Find where the given text appears and provide that cell's center as (x, y) coordinate. 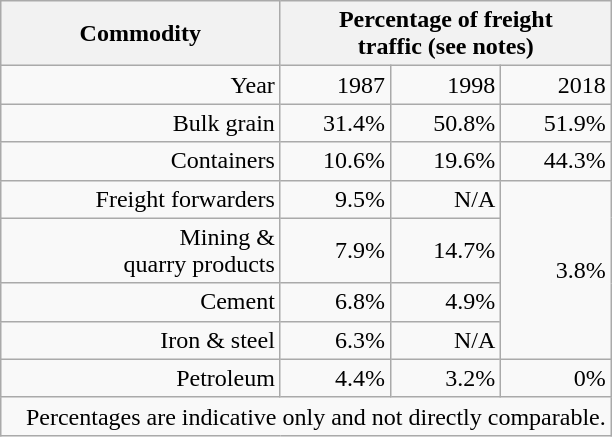
9.5% (335, 199)
Containers (140, 161)
Bulk grain (140, 123)
6.3% (335, 340)
14.7% (446, 250)
4.9% (446, 302)
10.6% (335, 161)
0% (556, 378)
1998 (446, 85)
44.3% (556, 161)
Year (140, 85)
Cement (140, 302)
Iron & steel (140, 340)
1987 (335, 85)
Mining & quarry products (140, 250)
4.4% (335, 378)
Freight forwarders (140, 199)
3.2% (446, 378)
50.8% (446, 123)
Commodity (140, 34)
3.8% (556, 270)
19.6% (446, 161)
Percentages are indicative only and not directly comparable. (306, 416)
31.4% (335, 123)
51.9% (556, 123)
6.8% (335, 302)
Petroleum (140, 378)
2018 (556, 85)
7.9% (335, 250)
Percentage of freight traffic (see notes) (446, 34)
